Extract the (x, y) coordinate from the center of the cell holding the provided text.  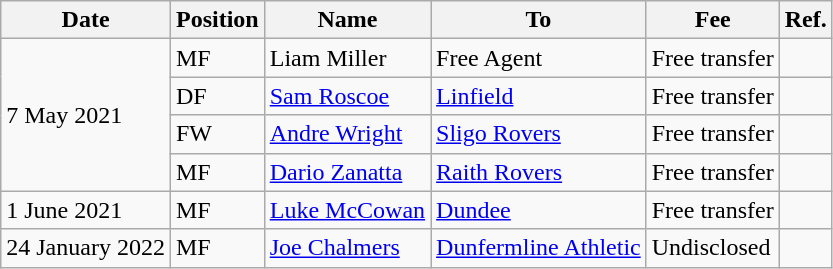
Ref. (806, 20)
Position (217, 20)
Joe Chalmers (347, 248)
Fee (712, 20)
Sam Roscoe (347, 96)
Dunfermline Athletic (539, 248)
FW (217, 134)
Free Agent (539, 58)
Name (347, 20)
Dundee (539, 210)
1 June 2021 (86, 210)
Date (86, 20)
To (539, 20)
7 May 2021 (86, 115)
Undisclosed (712, 248)
Liam Miller (347, 58)
Andre Wright (347, 134)
Sligo Rovers (539, 134)
Dario Zanatta (347, 172)
Linfield (539, 96)
Raith Rovers (539, 172)
Luke McCowan (347, 210)
DF (217, 96)
24 January 2022 (86, 248)
